Extract the (X, Y) coordinate from the center of the cell holding the provided text.  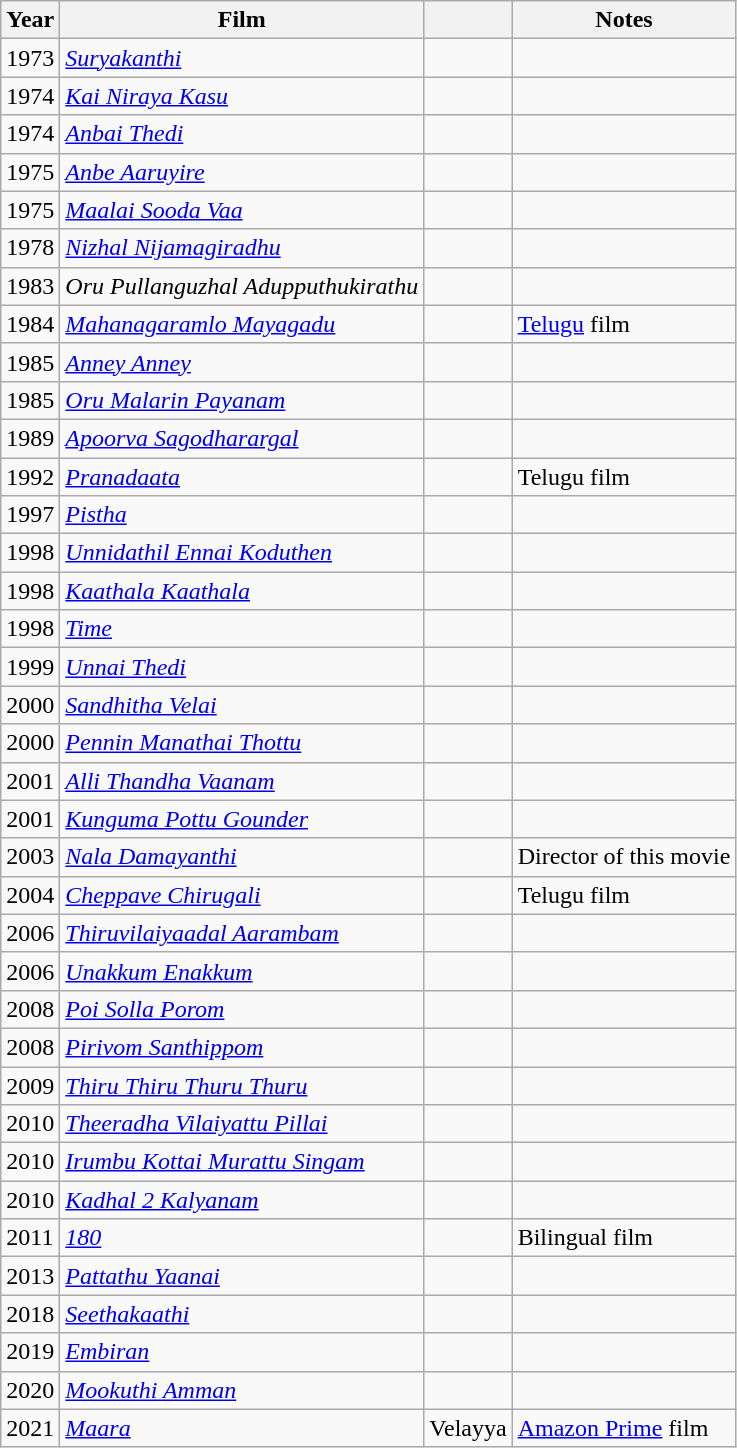
1984 (30, 324)
Anney Anney (242, 362)
1992 (30, 477)
Maalai Sooda Vaa (242, 210)
Time (242, 629)
Kaathala Kaathala (242, 591)
Suryakanthi (242, 58)
Maara (242, 1428)
Apoorva Sagodharargal (242, 438)
Pirivom Santhippom (242, 1047)
Velayya (468, 1428)
Pranadaata (242, 477)
Poi Solla Porom (242, 1009)
Bilingual film (624, 1238)
1989 (30, 438)
Anbe Aaruyire (242, 172)
Oru Malarin Payanam (242, 400)
Unnidathil Ennai Koduthen (242, 553)
Sandhitha Velai (242, 705)
Nala Damayanthi (242, 857)
1973 (30, 58)
Alli Thandha Vaanam (242, 781)
Irumbu Kottai Murattu Singam (242, 1162)
Kunguma Pottu Gounder (242, 819)
Kai Niraya Kasu (242, 96)
Unakkum Enakkum (242, 971)
Pistha (242, 515)
Director of this movie (624, 857)
2013 (30, 1276)
2003 (30, 857)
2011 (30, 1238)
2018 (30, 1314)
Amazon Prime film (624, 1428)
Thiruvilaiyaadal Aarambam (242, 933)
Pennin Manathai Thottu (242, 743)
Pattathu Yaanai (242, 1276)
2019 (30, 1352)
Theeradha Vilaiyattu Pillai (242, 1124)
Nizhal Nijamagiradhu (242, 248)
Embiran (242, 1352)
2020 (30, 1390)
Anbai Thedi (242, 134)
Cheppave Chirugali (242, 895)
Mookuthi Amman (242, 1390)
Unnai Thedi (242, 667)
1999 (30, 667)
Notes (624, 20)
Year (30, 20)
Oru Pullanguzhal Adupputhukirathu (242, 286)
Kadhal 2 Kalyanam (242, 1200)
Mahanagaramlo Mayagadu (242, 324)
Seethakaathi (242, 1314)
1978 (30, 248)
2004 (30, 895)
1983 (30, 286)
Film (242, 20)
180 (242, 1238)
2009 (30, 1085)
2021 (30, 1428)
1997 (30, 515)
Thiru Thiru Thuru Thuru (242, 1085)
